Return (x, y) of the center of cell containing provided text 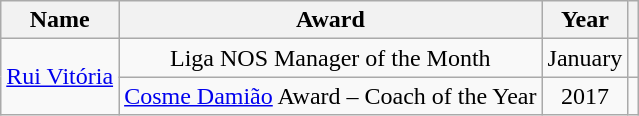
Name (60, 20)
Rui Vitória (60, 77)
Year (585, 20)
January (585, 58)
Cosme Damião Award – Coach of the Year (330, 96)
Liga NOS Manager of the Month (330, 58)
Award (330, 20)
2017 (585, 96)
